Determine the (x, y) coordinate at the center of the cell enclosing the given text.  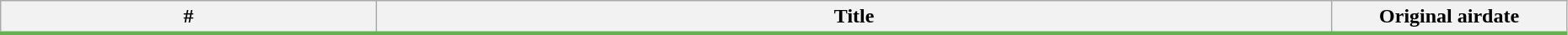
Original airdate (1449, 17)
Title (854, 17)
# (189, 17)
